Find where the given text appears and provide that cell's center as (x, y) coordinate. 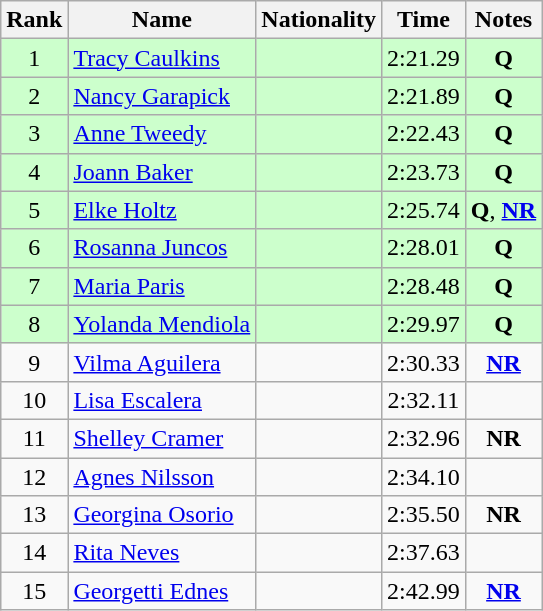
2:28.01 (424, 248)
4 (34, 172)
2:23.73 (424, 172)
11 (34, 438)
10 (34, 400)
Nancy Garapick (162, 96)
Name (162, 20)
Rank (34, 20)
2:25.74 (424, 210)
2:34.10 (424, 477)
2 (34, 96)
2:29.97 (424, 324)
Anne Tweedy (162, 134)
2:21.29 (424, 58)
Georgetti Ednes (162, 591)
Tracy Caulkins (162, 58)
2:35.50 (424, 515)
6 (34, 248)
2:32.96 (424, 438)
2:22.43 (424, 134)
8 (34, 324)
Rosanna Juncos (162, 248)
Q, NR (503, 210)
12 (34, 477)
5 (34, 210)
3 (34, 134)
2:30.33 (424, 362)
Shelley Cramer (162, 438)
Vilma Aguilera (162, 362)
Maria Paris (162, 286)
Lisa Escalera (162, 400)
9 (34, 362)
Georgina Osorio (162, 515)
Yolanda Mendiola (162, 324)
7 (34, 286)
Agnes Nilsson (162, 477)
Rita Neves (162, 553)
15 (34, 591)
Time (424, 20)
Elke Holtz (162, 210)
2:21.89 (424, 96)
2:28.48 (424, 286)
13 (34, 515)
2:37.63 (424, 553)
14 (34, 553)
Notes (503, 20)
2:42.99 (424, 591)
1 (34, 58)
Nationality (319, 20)
2:32.11 (424, 400)
Joann Baker (162, 172)
